Capture the cell that displays the provided text and extract its [x, y] central coordinate. 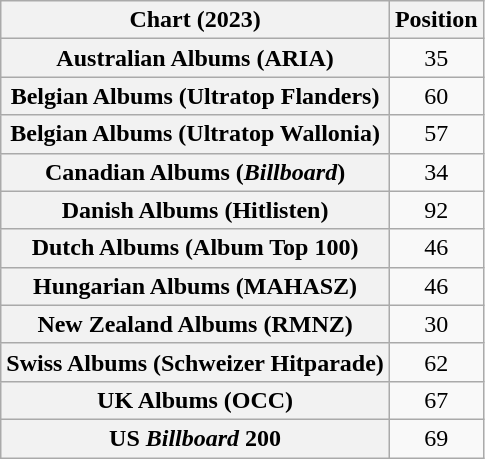
Canadian Albums (Billboard) [196, 172]
Belgian Albums (Ultratop Wallonia) [196, 134]
67 [436, 400]
92 [436, 210]
Danish Albums (Hitlisten) [196, 210]
Belgian Albums (Ultratop Flanders) [196, 96]
Swiss Albums (Schweizer Hitparade) [196, 362]
57 [436, 134]
Position [436, 20]
Australian Albums (ARIA) [196, 58]
Hungarian Albums (MAHASZ) [196, 286]
34 [436, 172]
69 [436, 438]
35 [436, 58]
30 [436, 324]
US Billboard 200 [196, 438]
60 [436, 96]
New Zealand Albums (RMNZ) [196, 324]
UK Albums (OCC) [196, 400]
62 [436, 362]
Dutch Albums (Album Top 100) [196, 248]
Chart (2023) [196, 20]
